Locate the cell with the specified text and output its (X, Y) center coordinate. 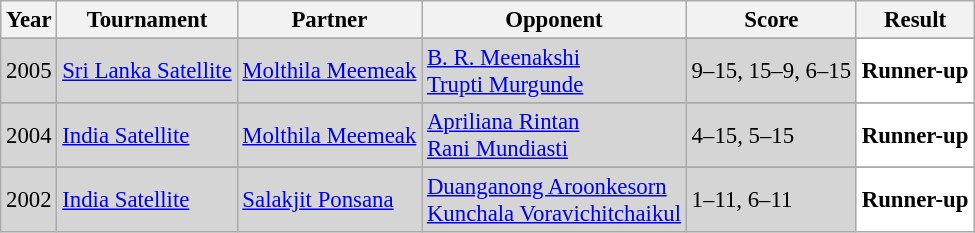
Year (29, 20)
Duanganong Aroonkesorn Kunchala Voravichitchaikul (554, 200)
2002 (29, 200)
Opponent (554, 20)
Salakjit Ponsana (330, 200)
2005 (29, 72)
Sri Lanka Satellite (147, 72)
2004 (29, 136)
4–15, 5–15 (771, 136)
9–15, 15–9, 6–15 (771, 72)
Result (914, 20)
Tournament (147, 20)
B. R. Meenakshi Trupti Murgunde (554, 72)
Partner (330, 20)
Apriliana Rintan Rani Mundiasti (554, 136)
Score (771, 20)
1–11, 6–11 (771, 200)
